Identify which cell holds the provided text, then report its (X, Y) central coordinate. 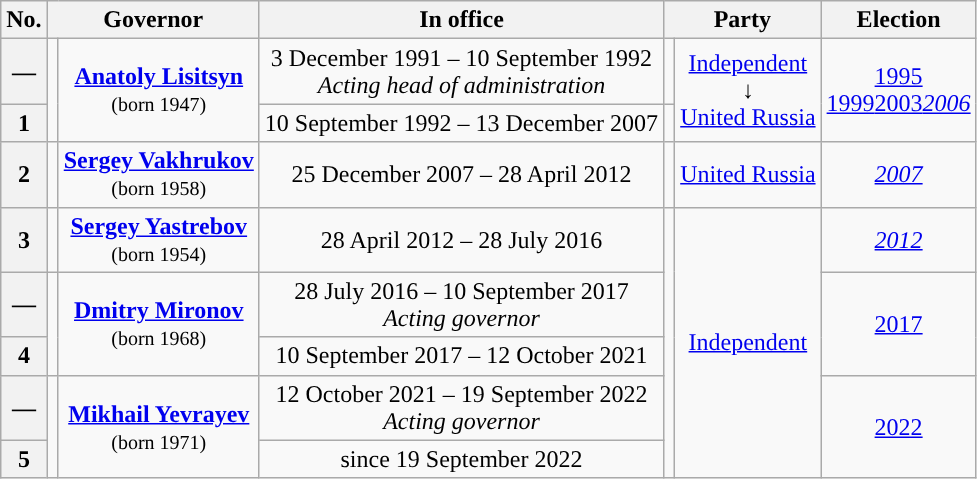
No. (24, 20)
2007 (898, 174)
3 December 1991 – 10 September 1992Acting head of administration (461, 72)
Independent (748, 342)
Anatoly Lisitsyn(born 1947) (158, 90)
28 July 2016 – 10 September 2017Acting governor (461, 304)
Election (898, 20)
1995199920032006 (898, 90)
2017 (898, 324)
1 (24, 123)
Dmitry Mironov(born 1968) (158, 324)
Governor (153, 20)
2 (24, 174)
12 October 2021 – 19 September 2022Acting governor (461, 408)
3 (24, 240)
Mikhail Yevrayev(born 1971) (158, 426)
10 September 2017 – 12 October 2021 (461, 356)
Party (742, 20)
2022 (898, 426)
Sergey Vakhrukov(born 1958) (158, 174)
Independent↓United Russia (748, 90)
2012 (898, 240)
5 (24, 459)
In office (461, 20)
25 December 2007 – 28 April 2012 (461, 174)
United Russia (748, 174)
10 September 1992 – 13 December 2007 (461, 123)
Sergey Yastrebov(born 1954) (158, 240)
since 19 September 2022 (461, 459)
4 (24, 356)
28 April 2012 – 28 July 2016 (461, 240)
